Capture the cell that displays the provided text and extract its [X, Y] central coordinate. 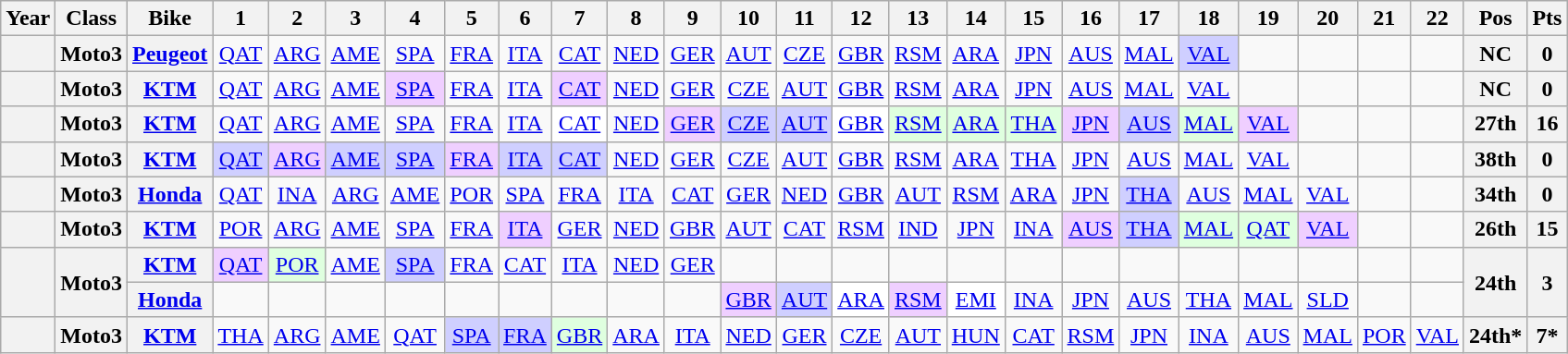
14 [975, 18]
5 [472, 18]
13 [918, 18]
12 [861, 18]
HUN [975, 335]
SLD [1327, 299]
19 [1268, 18]
11 [804, 18]
18 [1208, 18]
6 [525, 18]
IND [918, 229]
10 [748, 18]
EMI [975, 299]
34th [1495, 194]
Year [28, 18]
9 [692, 18]
7 [579, 18]
27th [1495, 124]
Pts [1547, 18]
2 [297, 18]
7* [1547, 335]
8 [636, 18]
21 [1384, 18]
20 [1327, 18]
Peugeot [170, 54]
24th* [1495, 335]
Bike [170, 18]
Pos [1495, 18]
17 [1149, 18]
22 [1438, 18]
Class [92, 18]
4 [414, 18]
38th [1495, 159]
24th [1495, 282]
26th [1495, 229]
1 [241, 18]
